Search for the cell housing the specified text and yield its [X, Y] center coordinate. 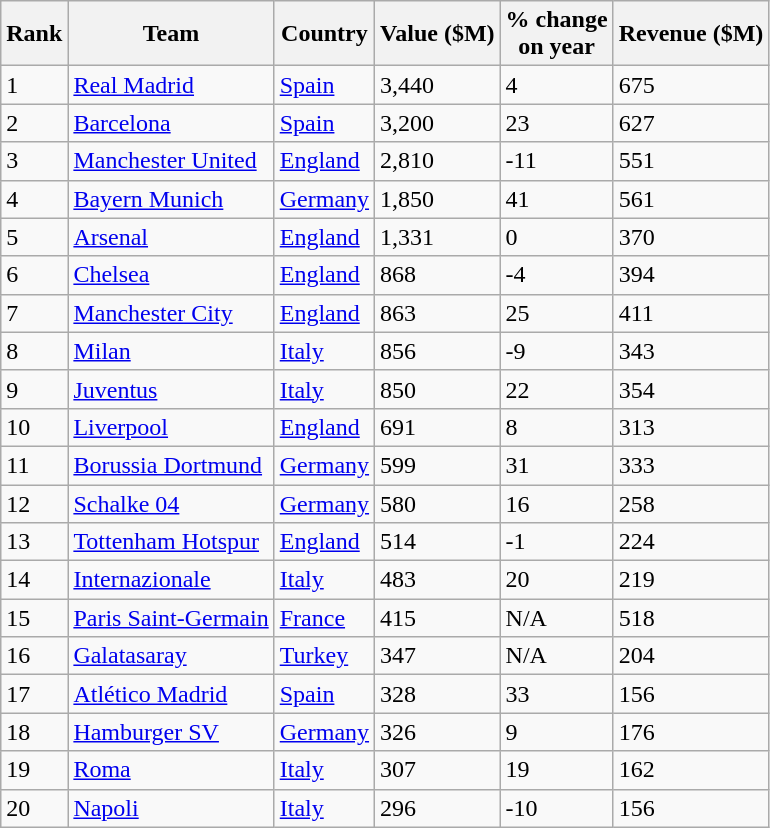
326 [438, 732]
22 [556, 389]
328 [438, 694]
25 [556, 313]
Barcelona [171, 123]
354 [691, 389]
856 [438, 351]
307 [438, 770]
3 [34, 161]
627 [691, 123]
863 [438, 313]
Schalke 04 [171, 503]
415 [438, 618]
313 [691, 427]
347 [438, 656]
14 [34, 580]
Manchester City [171, 313]
13 [34, 542]
-10 [556, 808]
Turkey [324, 656]
Country [324, 34]
483 [438, 580]
Bayern Munich [171, 199]
Chelsea [171, 275]
514 [438, 542]
5 [34, 237]
333 [691, 465]
868 [438, 275]
France [324, 618]
Arsenal [171, 237]
204 [691, 656]
561 [691, 199]
1,850 [438, 199]
411 [691, 313]
0 [556, 237]
258 [691, 503]
18 [34, 732]
% changeon year [556, 34]
Paris Saint-Germain [171, 618]
-9 [556, 351]
224 [691, 542]
Tottenham Hotspur [171, 542]
Milan [171, 351]
10 [34, 427]
551 [691, 161]
675 [691, 85]
296 [438, 808]
Juventus [171, 389]
3,440 [438, 85]
17 [34, 694]
1,331 [438, 237]
162 [691, 770]
6 [34, 275]
Roma [171, 770]
Rank [34, 34]
580 [438, 503]
7 [34, 313]
1 [34, 85]
370 [691, 237]
691 [438, 427]
599 [438, 465]
394 [691, 275]
2,810 [438, 161]
Manchester United [171, 161]
176 [691, 732]
Galatasaray [171, 656]
219 [691, 580]
33 [556, 694]
15 [34, 618]
Atlético Madrid [171, 694]
Hamburger SV [171, 732]
Revenue ($M) [691, 34]
Team [171, 34]
Internazionale [171, 580]
-4 [556, 275]
850 [438, 389]
2 [34, 123]
3,200 [438, 123]
-11 [556, 161]
Value ($M) [438, 34]
Borussia Dortmund [171, 465]
12 [34, 503]
343 [691, 351]
518 [691, 618]
Liverpool [171, 427]
Napoli [171, 808]
23 [556, 123]
-1 [556, 542]
31 [556, 465]
41 [556, 199]
Real Madrid [171, 85]
11 [34, 465]
